Return the [x, y] coordinate for the center point of the cell that contains the specified text.  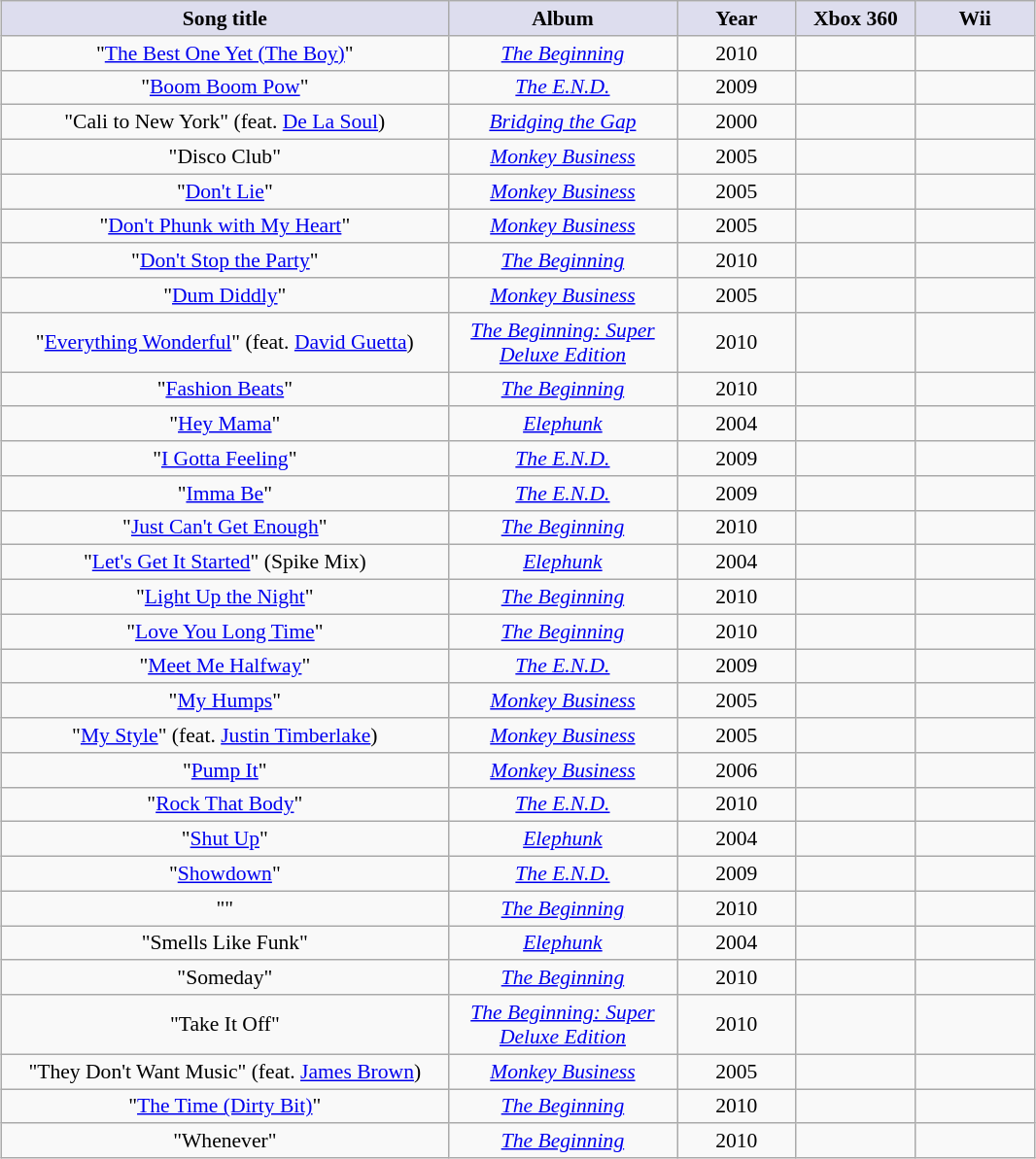
"Just Can't Get Enough" [224, 528]
2000 [737, 122]
"The Best One Yet (The Boy)" [224, 52]
"Don't Lie" [224, 191]
Album [562, 18]
"Fashion Beats" [224, 389]
Song title [224, 18]
"Smells Like Funk" [224, 942]
"Let's Get It Started" (Spike Mix) [224, 562]
"Rock That Body" [224, 804]
"Cali to New York" (feat. De La Soul) [224, 122]
Bridging the Gap [562, 122]
"Whenever" [224, 1141]
"Everything Wonderful" (feat. David Guetta) [224, 342]
"Dum Diddly" [224, 295]
"Light Up the Night" [224, 597]
"Love You Long Time" [224, 631]
"Meet Me Halfway" [224, 666]
"Showdown" [224, 873]
"" [224, 908]
"Hey Mama" [224, 424]
"My Humps" [224, 700]
"They Don't Want Music" (feat. James Brown) [224, 1072]
"Take It Off" [224, 1024]
"Shut Up" [224, 839]
"The Time (Dirty Bit)" [224, 1106]
"I Gotta Feeling" [224, 459]
Xbox 360 [855, 18]
2006 [737, 769]
"Don't Stop the Party" [224, 260]
Wii [976, 18]
"Pump It" [224, 769]
Year [737, 18]
"My Style" (feat. Justin Timberlake) [224, 735]
"Don't Phunk with My Heart" [224, 225]
"Boom Boom Pow" [224, 87]
"Disco Club" [224, 156]
"Someday" [224, 977]
"Imma Be" [224, 493]
